Output the (x, y) coordinate of the center of the cell containing the given text.  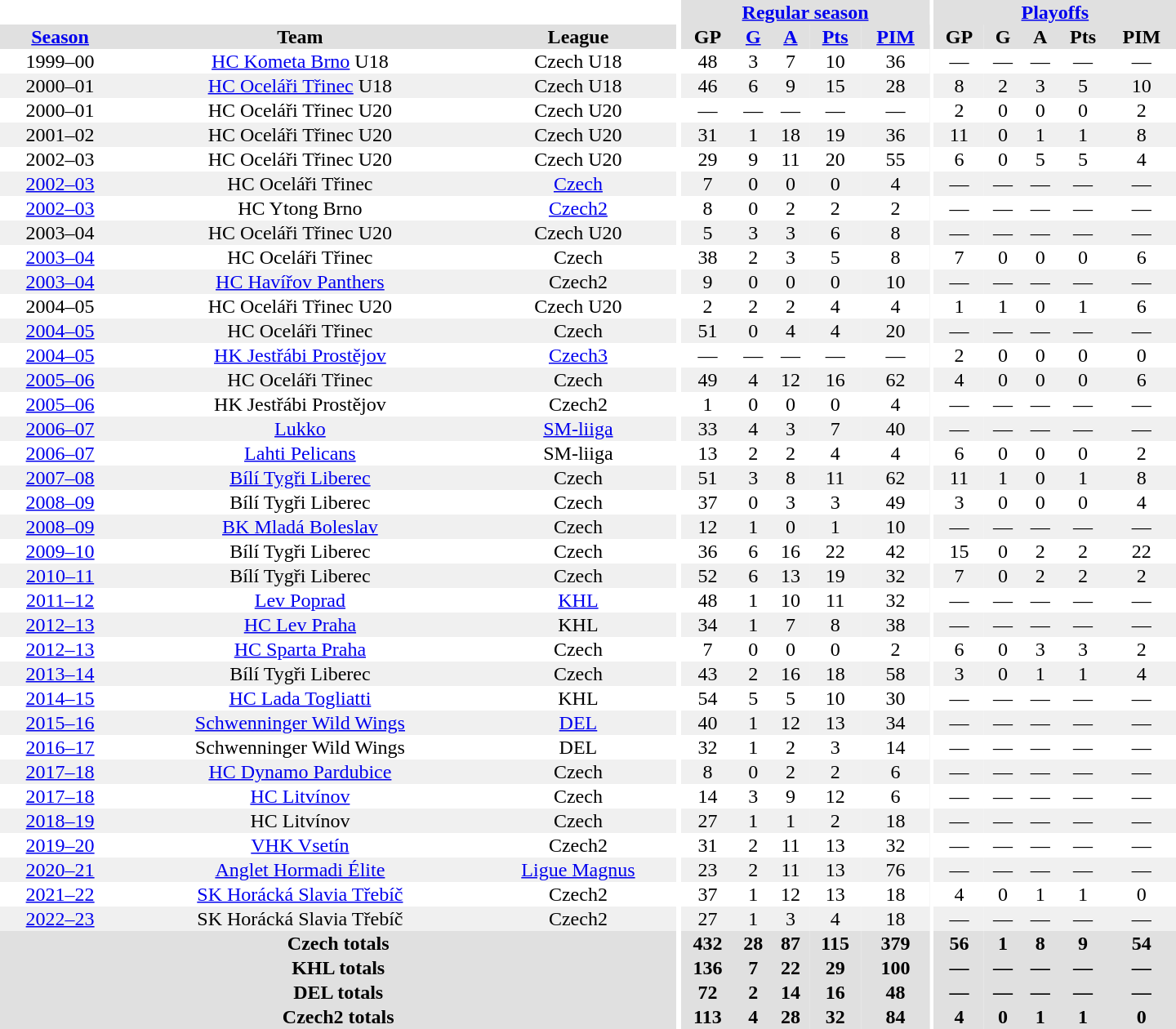
56 (959, 943)
Czech2 totals (338, 1017)
52 (707, 576)
Czech totals (338, 943)
Czech3 (578, 355)
76 (896, 870)
2001–02 (60, 135)
2010–11 (60, 576)
Ligue Magnus (578, 870)
2020–21 (60, 870)
2014–15 (60, 698)
2011–12 (60, 600)
2016–17 (60, 747)
HC Dynamo Pardubice (300, 772)
HC Oceláři Třinec U18 (300, 86)
HC Lada Togliatti (300, 698)
84 (896, 1017)
2018–19 (60, 821)
2013–14 (60, 674)
87 (791, 943)
League (578, 37)
HC Ytong Brno (300, 208)
2015–16 (60, 723)
Lev Poprad (300, 600)
58 (896, 674)
Anglet Hormadi Élite (300, 870)
Team (300, 37)
2022–23 (60, 919)
HC Havířov Panthers (300, 282)
46 (707, 86)
30 (896, 698)
43 (707, 674)
Lukko (300, 429)
Playoffs (1055, 12)
2021–22 (60, 894)
72 (707, 992)
VHK Vsetín (300, 845)
23 (707, 870)
HC Kometa Brno U18 (300, 61)
432 (707, 943)
1999–00 (60, 61)
2019–20 (60, 845)
379 (896, 943)
BK Mladá Boleslav (300, 527)
136 (707, 968)
DEL totals (338, 992)
42 (896, 551)
HC Lev Praha (300, 625)
113 (707, 1017)
2009–10 (60, 551)
Lahti Pelicans (300, 453)
HC Sparta Praha (300, 649)
Regular season (805, 12)
55 (896, 159)
KHL totals (338, 968)
100 (896, 968)
33 (707, 429)
Season (60, 37)
2007–08 (60, 478)
115 (835, 943)
